Identify which cell holds the provided text, then report its (x, y) central coordinate. 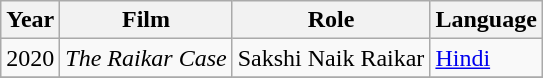
2020 (30, 58)
The Raikar Case (146, 58)
Sakshi Naik Raikar (331, 58)
Hindi (486, 58)
Year (30, 20)
Film (146, 20)
Role (331, 20)
Language (486, 20)
